Search for the cell housing the specified text and yield its (X, Y) center coordinate. 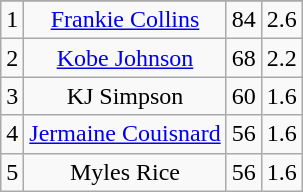
4 (12, 134)
84 (244, 20)
2 (12, 58)
2.6 (282, 20)
Myles Rice (125, 172)
60 (244, 96)
Kobe Johnson (125, 58)
Frankie Collins (125, 20)
3 (12, 96)
1 (12, 20)
68 (244, 58)
KJ Simpson (125, 96)
5 (12, 172)
2.2 (282, 58)
Jermaine Couisnard (125, 134)
